Scan for the cell matching the given text and deliver its [X, Y] coordinate at center. 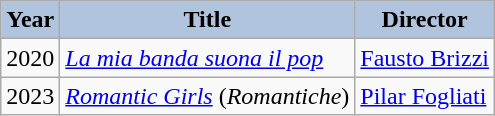
2020 [30, 58]
2023 [30, 96]
Romantic Girls (Romantiche) [208, 96]
Director [425, 20]
Pilar Fogliati [425, 96]
La mia banda suona il pop [208, 58]
Year [30, 20]
Title [208, 20]
Fausto Brizzi [425, 58]
